Provide the [x, y] coordinate of the cell's center where the given text is located.  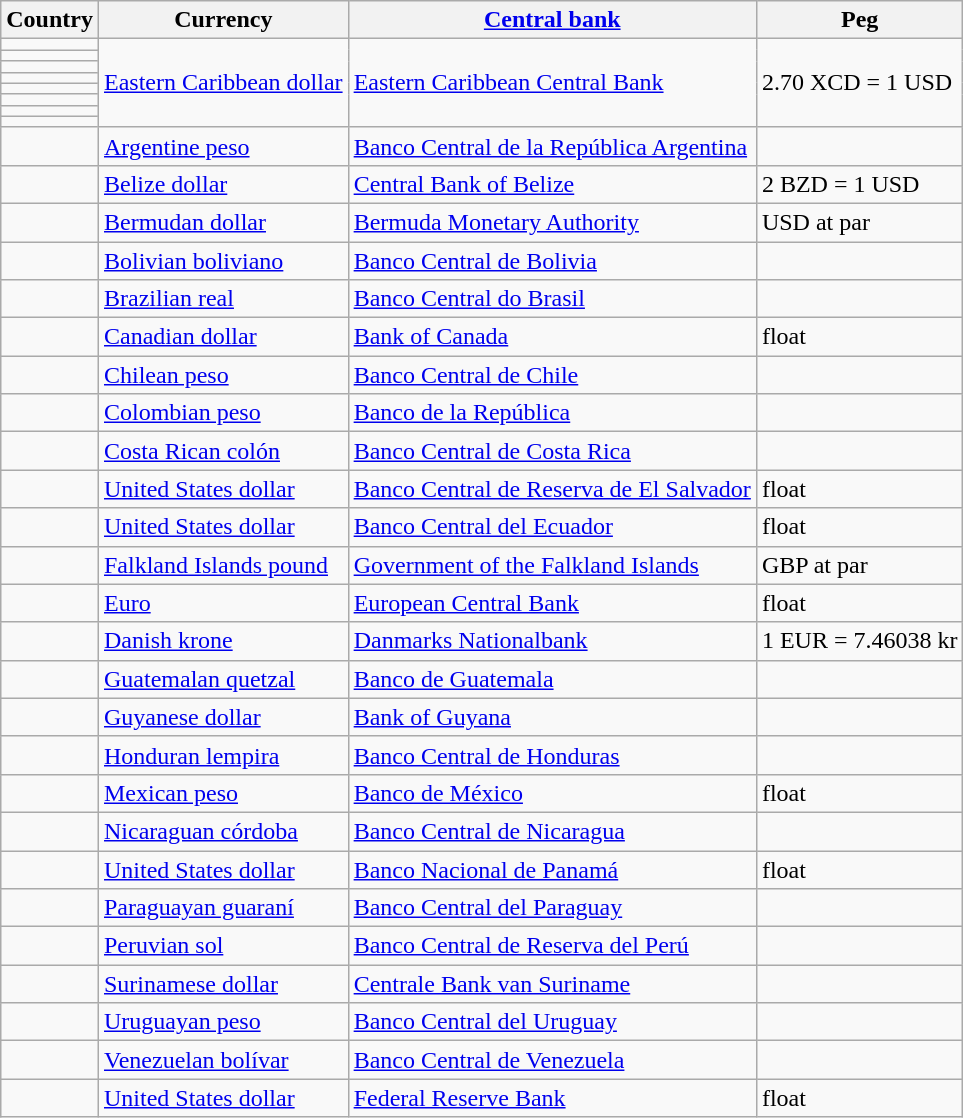
Centrale Bank van Suriname [552, 984]
2.70 XCD = 1 USD [860, 83]
Euro [223, 603]
Paraguayan guaraní [223, 908]
Nicaraguan córdoba [223, 831]
Banco Central de Honduras [552, 755]
USD at par [860, 222]
Banco de México [552, 793]
Banco de Guatemala [552, 679]
Mexican peso [223, 793]
Banco Central do Brasil [552, 299]
1 EUR = 7.46038 kr [860, 641]
Costa Rican colón [223, 451]
Banco Central de Costa Rica [552, 451]
Falkland Islands pound [223, 565]
Argentine peso [223, 146]
Bermuda Monetary Authority [552, 222]
Banco Central de Bolivia [552, 261]
Belize dollar [223, 184]
Canadian dollar [223, 337]
GBP at par [860, 565]
Banco Central del Uruguay [552, 1022]
Bolivian boliviano [223, 261]
Colombian peso [223, 413]
Eastern Caribbean dollar [223, 83]
Banco Central de Reserva de El Salvador [552, 489]
Banco Central de Reserva del Perú [552, 946]
Country [50, 20]
Central Bank of Belize [552, 184]
Bermudan dollar [223, 222]
Currency [223, 20]
Banco Central del Ecuador [552, 527]
Banco Central de Venezuela [552, 1060]
Uruguayan peso [223, 1022]
Peg [860, 20]
Banco Nacional de Panamá [552, 869]
Banco de la República [552, 413]
Eastern Caribbean Central Bank [552, 83]
2 BZD = 1 USD [860, 184]
Venezuelan bolívar [223, 1060]
Peruvian sol [223, 946]
Honduran lempira [223, 755]
Federal Reserve Bank [552, 1098]
Brazilian real [223, 299]
Guyanese dollar [223, 717]
Danmarks Nationalbank [552, 641]
Bank of Guyana [552, 717]
Central bank [552, 20]
Banco Central de Nicaragua [552, 831]
Banco Central del Paraguay [552, 908]
Surinamese dollar [223, 984]
Banco Central de la República Argentina [552, 146]
Banco Central de Chile [552, 375]
Danish krone [223, 641]
European Central Bank [552, 603]
Bank of Canada [552, 337]
Chilean peso [223, 375]
Guatemalan quetzal [223, 679]
Government of the Falkland Islands [552, 565]
